Search for the cell housing the specified text and yield its (x, y) center coordinate. 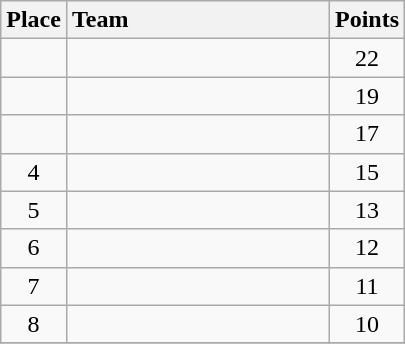
Points (368, 20)
12 (368, 248)
10 (368, 324)
8 (34, 324)
6 (34, 248)
5 (34, 210)
19 (368, 96)
15 (368, 172)
11 (368, 286)
4 (34, 172)
22 (368, 58)
Place (34, 20)
Team (198, 20)
13 (368, 210)
17 (368, 134)
7 (34, 286)
